Pinpoint the cell where the given text exists, returning its (x, y) midpoint coordinate. 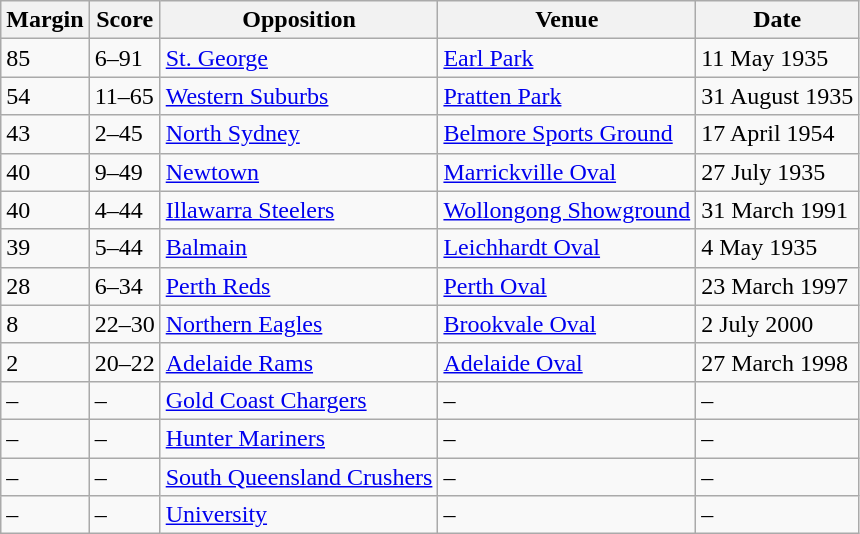
Leichhardt Oval (567, 248)
Opposition (299, 20)
23 March 1997 (778, 286)
2 July 2000 (778, 324)
5–44 (124, 248)
Wollongong Showground (567, 210)
Perth Oval (567, 286)
Northern Eagles (299, 324)
27 July 1935 (778, 172)
6–91 (124, 58)
Gold Coast Chargers (299, 400)
17 April 1954 (778, 134)
27 March 1998 (778, 362)
Perth Reds (299, 286)
University (299, 515)
8 (45, 324)
Marrickville Oval (567, 172)
11–65 (124, 96)
31 March 1991 (778, 210)
St. George (299, 58)
2–45 (124, 134)
Newtown (299, 172)
Venue (567, 20)
Date (778, 20)
Illawarra Steelers (299, 210)
28 (45, 286)
Margin (45, 20)
Hunter Mariners (299, 438)
31 August 1935 (778, 96)
11 May 1935 (778, 58)
Score (124, 20)
Western Suburbs (299, 96)
4–44 (124, 210)
9–49 (124, 172)
22–30 (124, 324)
Balmain (299, 248)
54 (45, 96)
4 May 1935 (778, 248)
85 (45, 58)
Belmore Sports Ground (567, 134)
20–22 (124, 362)
Pratten Park (567, 96)
6–34 (124, 286)
2 (45, 362)
Adelaide Rams (299, 362)
Adelaide Oval (567, 362)
North Sydney (299, 134)
Earl Park (567, 58)
43 (45, 134)
39 (45, 248)
Brookvale Oval (567, 324)
South Queensland Crushers (299, 477)
